Search for the cell housing the specified text and yield its [X, Y] center coordinate. 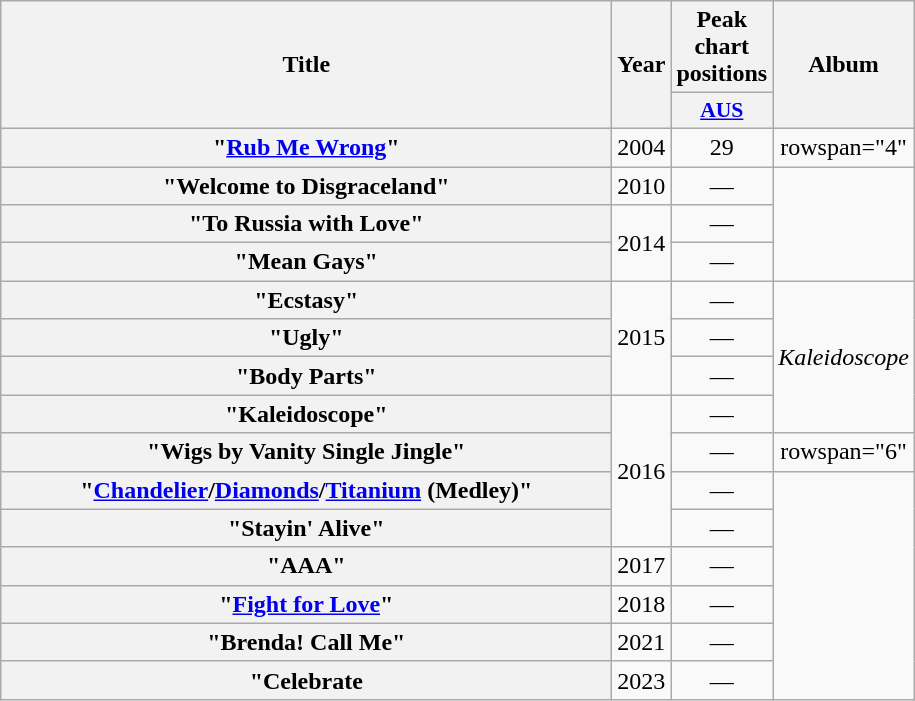
AUS [722, 111]
"Stayin' Alive" [306, 528]
"Fight for Love" [306, 604]
"Wigs by Vanity Single Jingle" [306, 452]
2021 [642, 642]
"Ecstasy" [306, 300]
29 [722, 147]
rowspan="4" [844, 147]
2018 [642, 604]
"Welcome to Disgraceland" [306, 185]
"Ugly" [306, 338]
"Body Parts" [306, 376]
"Mean Gays" [306, 262]
Kaleidoscope [844, 357]
Peak chart positions [722, 47]
"AAA" [306, 566]
2004 [642, 147]
2010 [642, 185]
Year [642, 65]
Title [306, 65]
"To Russia with Love" [306, 224]
"Rub Me Wrong" [306, 147]
"Brenda! Call Me" [306, 642]
2015 [642, 338]
"Kaleidoscope" [306, 414]
"Celebrate [306, 680]
2016 [642, 471]
Album [844, 65]
2017 [642, 566]
2014 [642, 243]
rowspan="6" [844, 452]
"Chandelier/Diamonds/Titanium (Medley)" [306, 490]
2023 [642, 680]
